Locate the cell with the specified text and output its (x, y) center coordinate. 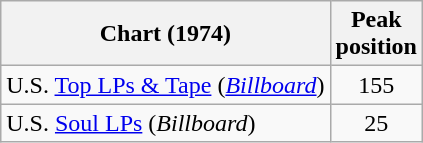
155 (376, 85)
25 (376, 123)
U.S. Top LPs & Tape (Billboard) (166, 85)
Chart (1974) (166, 34)
U.S. Soul LPs (Billboard) (166, 123)
Peakposition (376, 34)
